Provide the [x, y] coordinate of the cell's center where the given text is located.  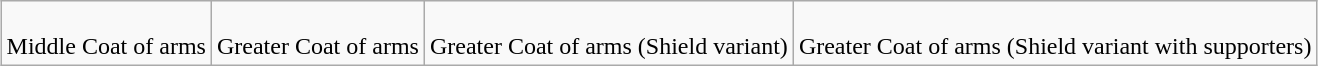
Greater Coat of arms (Shield variant with supporters) [1055, 34]
Greater Coat of arms (Shield variant) [608, 34]
Middle Coat of arms [106, 34]
Greater Coat of arms [318, 34]
